Find where the given text appears and provide that cell's center as (x, y) coordinate. 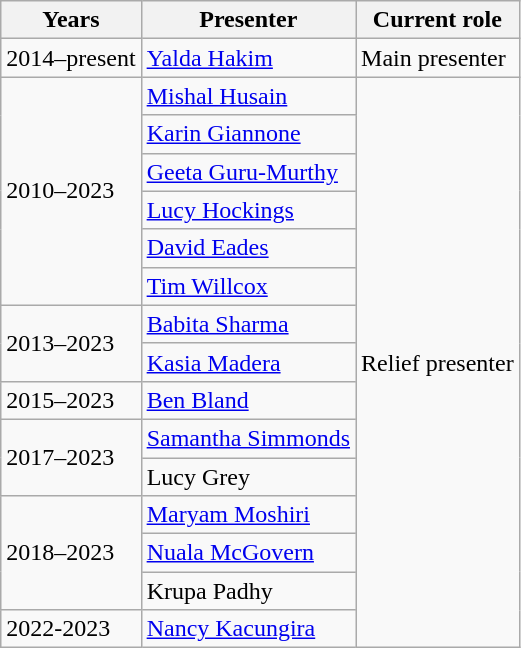
Years (71, 20)
Current role (438, 20)
Nancy Kacungira (248, 629)
2010–2023 (71, 191)
Lucy Hockings (248, 210)
2014–present (71, 58)
Ben Bland (248, 400)
Relief presenter (438, 362)
2017–2023 (71, 457)
Nuala McGovern (248, 553)
Krupa Padhy (248, 591)
2015–2023 (71, 400)
Main presenter (438, 58)
Samantha Simmonds (248, 438)
Babita Sharma (248, 324)
2022-2023 (71, 629)
2013–2023 (71, 343)
Yalda Hakim (248, 58)
Maryam Moshiri (248, 515)
Karin Giannone (248, 134)
Geeta Guru-Murthy (248, 172)
David Eades (248, 248)
Tim Willcox (248, 286)
Kasia Madera (248, 362)
Mishal Husain (248, 96)
Presenter (248, 20)
Lucy Grey (248, 477)
2018–2023 (71, 553)
